Search for the cell housing the specified text and yield its [X, Y] center coordinate. 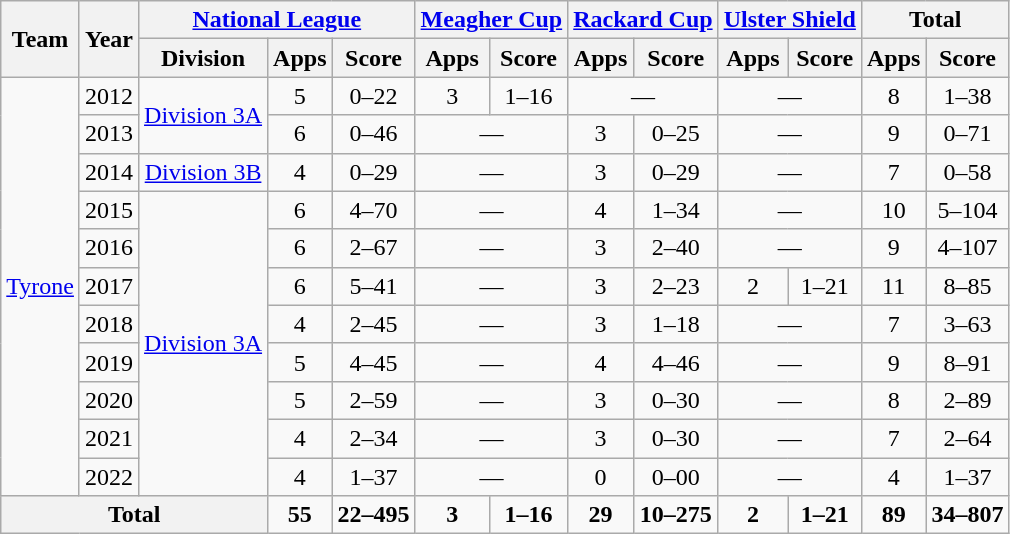
0–00 [676, 477]
0 [601, 477]
22–495 [374, 515]
8–85 [968, 286]
4–46 [676, 362]
4–107 [968, 248]
89 [893, 515]
Ulster Shield [790, 20]
2–67 [374, 248]
2–40 [676, 248]
Meagher Cup [492, 20]
2–89 [968, 400]
1–34 [676, 210]
2017 [108, 286]
2022 [108, 477]
34–807 [968, 515]
2013 [108, 134]
2015 [108, 210]
0–71 [968, 134]
10–275 [676, 515]
55 [300, 515]
Tyrone [40, 286]
Division [204, 58]
5–41 [374, 286]
2–45 [374, 324]
0–25 [676, 134]
4–70 [374, 210]
1–38 [968, 96]
2–59 [374, 400]
3–63 [968, 324]
2016 [108, 248]
2–23 [676, 286]
Team [40, 39]
0–58 [968, 172]
11 [893, 286]
2020 [108, 400]
1–18 [676, 324]
2012 [108, 96]
Year [108, 39]
2014 [108, 172]
5–104 [968, 210]
4–45 [374, 362]
0–46 [374, 134]
10 [893, 210]
8–91 [968, 362]
2–64 [968, 438]
2021 [108, 438]
29 [601, 515]
2018 [108, 324]
Division 3B [204, 172]
0–22 [374, 96]
National League [278, 20]
Rackard Cup [643, 20]
2019 [108, 362]
2–34 [374, 438]
